Detect which cell encompasses the target text, then output its (X, Y) center coordinate. 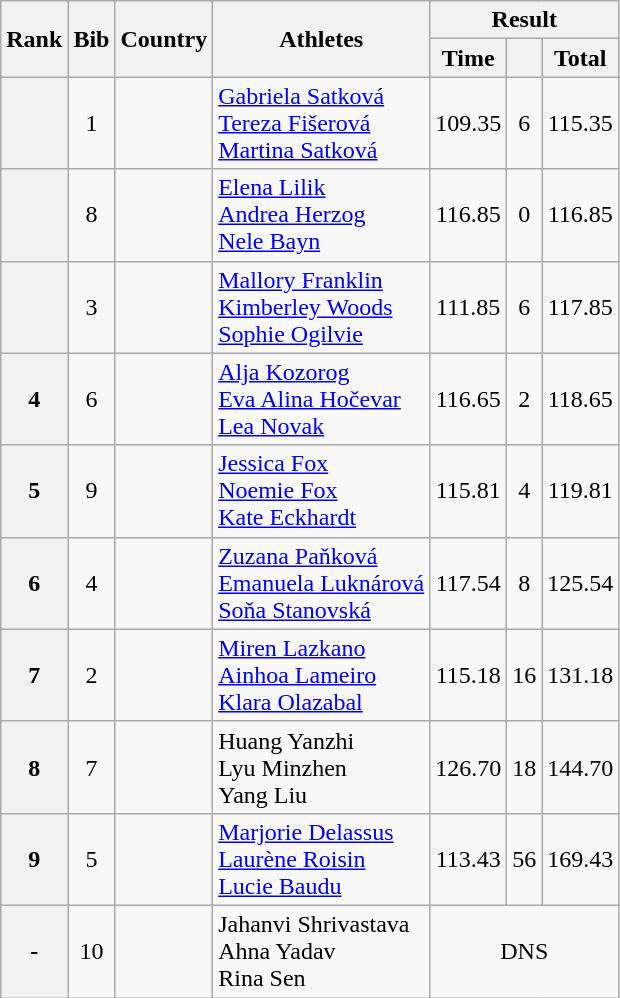
Country (164, 39)
1 (92, 123)
18 (524, 767)
Marjorie DelassusLaurène RoisinLucie Baudu (322, 859)
10 (92, 951)
111.85 (468, 307)
Time (468, 58)
Total (580, 58)
Alja KozorogEva Alina HočevarLea Novak (322, 399)
DNS (524, 951)
109.35 (468, 123)
115.35 (580, 123)
- (34, 951)
113.43 (468, 859)
126.70 (468, 767)
16 (524, 675)
169.43 (580, 859)
Elena LilikAndrea HerzogNele Bayn (322, 215)
Athletes (322, 39)
115.81 (468, 491)
Bib (92, 39)
116.65 (468, 399)
117.54 (468, 583)
144.70 (580, 767)
119.81 (580, 491)
118.65 (580, 399)
Jessica FoxNoemie FoxKate Eckhardt (322, 491)
Jahanvi ShrivastavaAhna YadavRina Sen (322, 951)
3 (92, 307)
Rank (34, 39)
0 (524, 215)
115.18 (468, 675)
Miren LazkanoAinhoa LameiroKlara Olazabal (322, 675)
Mallory FranklinKimberley WoodsSophie Ogilvie (322, 307)
Huang YanzhiLyu MinzhenYang Liu (322, 767)
Result (524, 20)
Gabriela SatkováTereza FišerováMartina Satková (322, 123)
131.18 (580, 675)
117.85 (580, 307)
56 (524, 859)
Zuzana PaňkováEmanuela LuknárováSoňa Stanovská (322, 583)
125.54 (580, 583)
